Detect which cell encompasses the target text, then output its [X, Y] center coordinate. 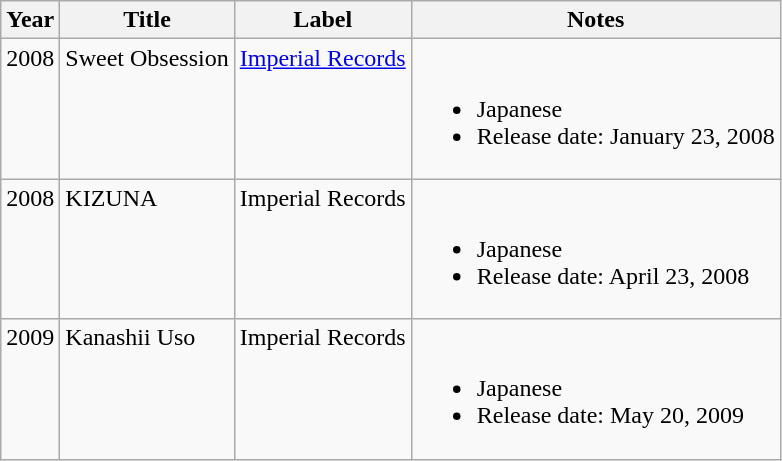
Label [322, 20]
KIZUNA [147, 249]
Year [30, 20]
Kanashii Uso [147, 389]
Title [147, 20]
JapaneseRelease date: May 20, 2009 [596, 389]
JapaneseRelease date: April 23, 2008 [596, 249]
JapaneseRelease date: January 23, 2008 [596, 109]
Notes [596, 20]
Sweet Obsession [147, 109]
2009 [30, 389]
